Scan for the cell matching the given text and deliver its [X, Y] coordinate at center. 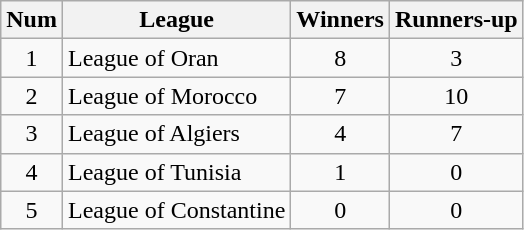
Runners-up [456, 20]
10 [456, 96]
8 [340, 58]
5 [32, 210]
Num [32, 20]
League of Morocco [176, 96]
League of Algiers [176, 134]
Winners [340, 20]
2 [32, 96]
League of Oran [176, 58]
League [176, 20]
League of Constantine [176, 210]
League of Tunisia [176, 172]
